Search for the cell housing the specified text and yield its (x, y) center coordinate. 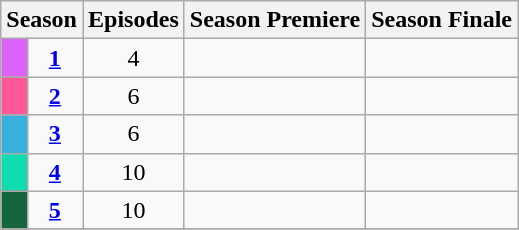
Episodes (133, 20)
3 (54, 134)
Season (42, 20)
Season Premiere (274, 20)
5 (54, 210)
Season Finale (442, 20)
1 (54, 58)
2 (54, 96)
